Identify which cell holds the provided text, then report its [x, y] central coordinate. 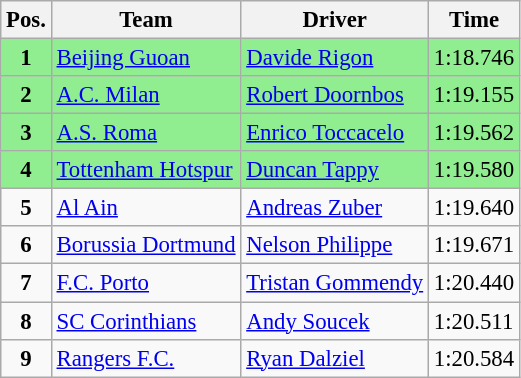
8 [26, 321]
2 [26, 95]
Andreas Zuber [335, 208]
7 [26, 283]
Beijing Guoan [146, 58]
1:19.671 [474, 245]
Al Ain [146, 208]
5 [26, 208]
Pos. [26, 20]
Tristan Gommendy [335, 283]
1:19.562 [474, 133]
Team [146, 20]
Borussia Dortmund [146, 245]
6 [26, 245]
Rangers F.C. [146, 358]
Time [474, 20]
Robert Doornbos [335, 95]
1:19.155 [474, 95]
1:18.746 [474, 58]
1:19.640 [474, 208]
Enrico Toccacelo [335, 133]
F.C. Porto [146, 283]
A.C. Milan [146, 95]
Nelson Philippe [335, 245]
3 [26, 133]
1:20.511 [474, 321]
9 [26, 358]
Andy Soucek [335, 321]
Driver [335, 20]
Duncan Tappy [335, 170]
4 [26, 170]
1:20.440 [474, 283]
1 [26, 58]
1:20.584 [474, 358]
Ryan Dalziel [335, 358]
SC Corinthians [146, 321]
1:19.580 [474, 170]
A.S. Roma [146, 133]
Tottenham Hotspur [146, 170]
Davide Rigon [335, 58]
